Determine the [x, y] coordinate at the center of the cell enclosing the given text.  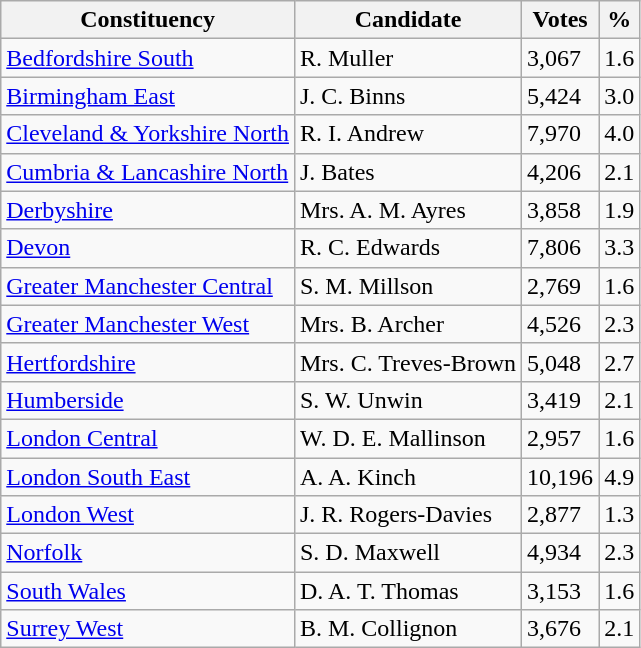
South Wales [148, 591]
3,153 [560, 591]
2,877 [560, 515]
4.9 [620, 477]
3.3 [620, 248]
Cumbria & Lancashire North [148, 172]
Hertfordshire [148, 362]
Surrey West [148, 629]
2,957 [560, 438]
R. C. Edwards [408, 248]
Votes [560, 20]
Birmingham East [148, 96]
3,419 [560, 400]
J. C. Binns [408, 96]
Devon [148, 248]
2,769 [560, 286]
5,424 [560, 96]
4,206 [560, 172]
5,048 [560, 362]
2.7 [620, 362]
Derbyshire [148, 210]
% [620, 20]
R. I. Andrew [408, 134]
4.0 [620, 134]
Mrs. A. M. Ayres [408, 210]
Greater Manchester West [148, 324]
1.9 [620, 210]
London West [148, 515]
3,676 [560, 629]
London South East [148, 477]
A. A. Kinch [408, 477]
3.0 [620, 96]
Greater Manchester Central [148, 286]
R. Muller [408, 58]
Cleveland & Yorkshire North [148, 134]
Norfolk [148, 553]
7,970 [560, 134]
J. Bates [408, 172]
3,067 [560, 58]
London Central [148, 438]
Constituency [148, 20]
B. M. Collignon [408, 629]
W. D. E. Mallinson [408, 438]
7,806 [560, 248]
Mrs. C. Treves-Brown [408, 362]
Bedfordshire South [148, 58]
1.3 [620, 515]
Mrs. B. Archer [408, 324]
10,196 [560, 477]
S. M. Millson [408, 286]
4,934 [560, 553]
J. R. Rogers-Davies [408, 515]
4,526 [560, 324]
Candidate [408, 20]
Humberside [148, 400]
S. W. Unwin [408, 400]
D. A. T. Thomas [408, 591]
S. D. Maxwell [408, 553]
3,858 [560, 210]
